Pinpoint the cell where the given text exists, returning its (x, y) midpoint coordinate. 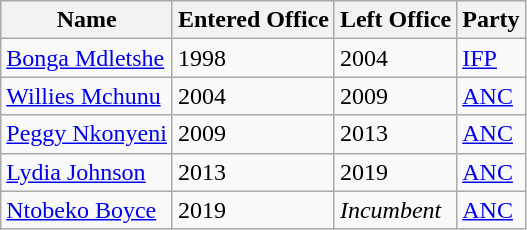
Party (491, 20)
Incumbent (395, 210)
IFP (491, 58)
Entered Office (253, 20)
Willies Mchunu (87, 96)
Peggy Nkonyeni (87, 134)
Name (87, 20)
Ntobeko Boyce (87, 210)
1998 (253, 58)
Bonga Mdletshe (87, 58)
Left Office (395, 20)
Lydia Johnson (87, 172)
